Search for the cell housing the specified text and yield its (x, y) center coordinate. 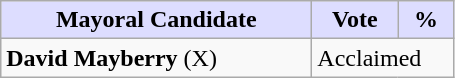
Vote (355, 20)
Acclaimed (383, 58)
% (426, 20)
David Mayberry (X) (156, 58)
Mayoral Candidate (156, 20)
